Return [X, Y] of the center of cell containing provided text 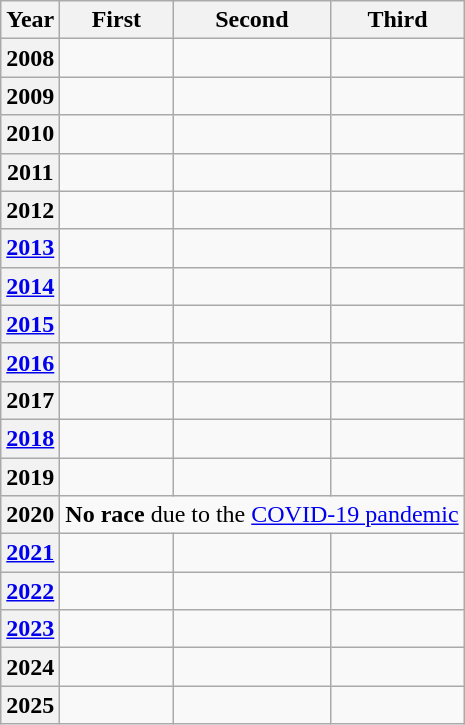
2011 [30, 172]
2024 [30, 667]
2016 [30, 362]
2010 [30, 134]
2014 [30, 286]
2012 [30, 210]
Third [398, 20]
2008 [30, 58]
Year [30, 20]
No race due to the COVID-19 pandemic [262, 515]
2019 [30, 477]
2009 [30, 96]
2018 [30, 438]
2020 [30, 515]
2025 [30, 705]
2015 [30, 324]
2013 [30, 248]
2017 [30, 400]
2021 [30, 553]
Second [252, 20]
2023 [30, 629]
2022 [30, 591]
First [116, 20]
